Locate the cell with the specified text and output its [x, y] center coordinate. 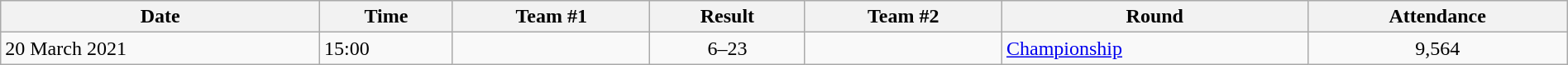
15:00 [387, 48]
Time [387, 17]
Team #1 [551, 17]
Attendance [1437, 17]
Result [728, 17]
20 March 2021 [160, 48]
Team #2 [903, 17]
6–23 [728, 48]
Championship [1154, 48]
9,564 [1437, 48]
Round [1154, 17]
Date [160, 17]
